Scan for the cell matching the given text and deliver its (X, Y) coordinate at center. 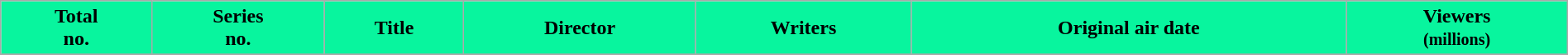
Seriesno. (238, 28)
Original air date (1129, 28)
Viewers(millions) (1457, 28)
Writers (804, 28)
Director (580, 28)
Title (394, 28)
Totalno. (76, 28)
